Provide the [x, y] coordinate of the cell's center where the given text is located.  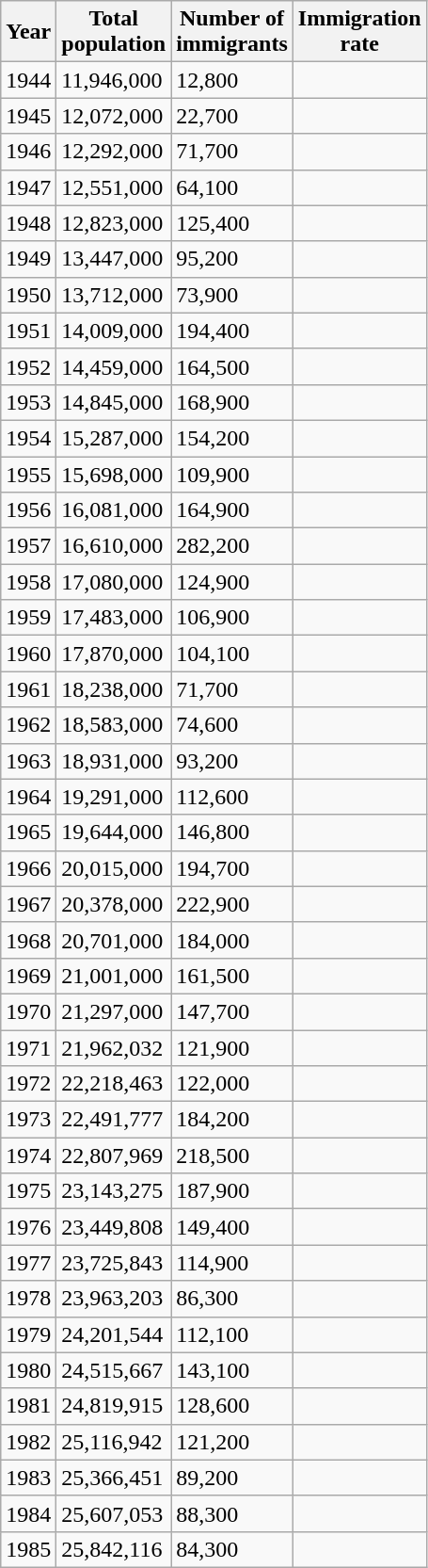
20,378,000 [114, 904]
1971 [28, 1048]
218,500 [232, 1156]
17,080,000 [114, 582]
24,819,915 [114, 1406]
1960 [28, 654]
12,551,000 [114, 187]
23,725,843 [114, 1263]
22,491,777 [114, 1120]
1982 [28, 1442]
128,600 [232, 1406]
168,900 [232, 402]
1963 [28, 761]
1947 [28, 187]
24,515,667 [114, 1370]
1976 [28, 1227]
Year [28, 32]
125,400 [232, 223]
194,700 [232, 868]
14,009,000 [114, 331]
1974 [28, 1156]
1975 [28, 1191]
146,800 [232, 832]
161,500 [232, 976]
11,946,000 [114, 80]
15,698,000 [114, 474]
1959 [28, 618]
1977 [28, 1263]
16,610,000 [114, 546]
17,483,000 [114, 618]
18,931,000 [114, 761]
164,500 [232, 366]
74,600 [232, 725]
282,200 [232, 546]
1978 [28, 1299]
22,807,969 [114, 1156]
21,962,032 [114, 1048]
84,300 [232, 1549]
24,201,544 [114, 1334]
25,366,451 [114, 1478]
15,287,000 [114, 438]
184,000 [232, 940]
147,700 [232, 1011]
164,900 [232, 510]
23,963,203 [114, 1299]
18,238,000 [114, 689]
12,823,000 [114, 223]
25,607,053 [114, 1513]
12,072,000 [114, 116]
114,900 [232, 1263]
187,900 [232, 1191]
1954 [28, 438]
86,300 [232, 1299]
19,291,000 [114, 797]
64,100 [232, 187]
104,100 [232, 654]
124,900 [232, 582]
12,292,000 [114, 152]
1945 [28, 116]
1967 [28, 904]
22,218,463 [114, 1084]
1955 [28, 474]
18,583,000 [114, 725]
154,200 [232, 438]
1969 [28, 976]
23,449,808 [114, 1227]
Immigrationrate [359, 32]
21,001,000 [114, 976]
23,143,275 [114, 1191]
22,700 [232, 116]
12,800 [232, 80]
20,015,000 [114, 868]
25,842,116 [114, 1549]
1972 [28, 1084]
184,200 [232, 1120]
1970 [28, 1011]
1949 [28, 259]
122,000 [232, 1084]
1948 [28, 223]
Totalpopulation [114, 32]
112,600 [232, 797]
1957 [28, 546]
16,081,000 [114, 510]
112,100 [232, 1334]
Number ofimmigrants [232, 32]
89,200 [232, 1478]
1964 [28, 797]
25,116,942 [114, 1442]
13,447,000 [114, 259]
194,400 [232, 331]
93,200 [232, 761]
1958 [28, 582]
1973 [28, 1120]
17,870,000 [114, 654]
1950 [28, 295]
88,300 [232, 1513]
1952 [28, 366]
121,900 [232, 1048]
1961 [28, 689]
1981 [28, 1406]
20,701,000 [114, 940]
106,900 [232, 618]
1946 [28, 152]
1965 [28, 832]
95,200 [232, 259]
19,644,000 [114, 832]
149,400 [232, 1227]
1966 [28, 868]
222,900 [232, 904]
73,900 [232, 295]
14,845,000 [114, 402]
1984 [28, 1513]
1985 [28, 1549]
13,712,000 [114, 295]
14,459,000 [114, 366]
1951 [28, 331]
1979 [28, 1334]
121,200 [232, 1442]
1944 [28, 80]
109,900 [232, 474]
1983 [28, 1478]
143,100 [232, 1370]
1980 [28, 1370]
1968 [28, 940]
1956 [28, 510]
1962 [28, 725]
1953 [28, 402]
21,297,000 [114, 1011]
